Search for the cell housing the specified text and yield its [X, Y] center coordinate. 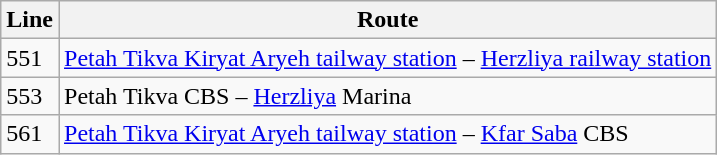
553 [30, 96]
Petah Tikva Kiryat Aryeh tailway station – Herzliya railway station [387, 58]
Petah Tikva Kiryat Aryeh tailway station – Kfar Saba CBS [387, 134]
Petah Tikva CBS – Herzliya Marina [387, 96]
551 [30, 58]
Line [30, 20]
Route [387, 20]
561 [30, 134]
